Scan for the cell matching the given text and deliver its [X, Y] coordinate at center. 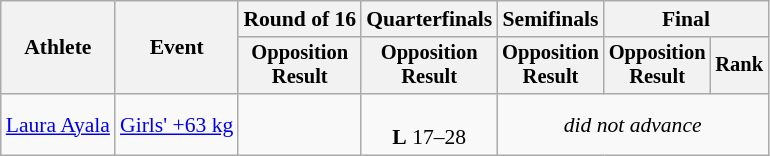
Laura Ayala [58, 124]
Final [686, 19]
L 17–28 [429, 124]
did not advance [632, 124]
Athlete [58, 48]
Semifinals [550, 19]
Round of 16 [300, 19]
Event [176, 48]
Quarterfinals [429, 19]
Girls' +63 kg [176, 124]
Rank [739, 66]
